Pinpoint the cell where the given text exists, returning its (x, y) midpoint coordinate. 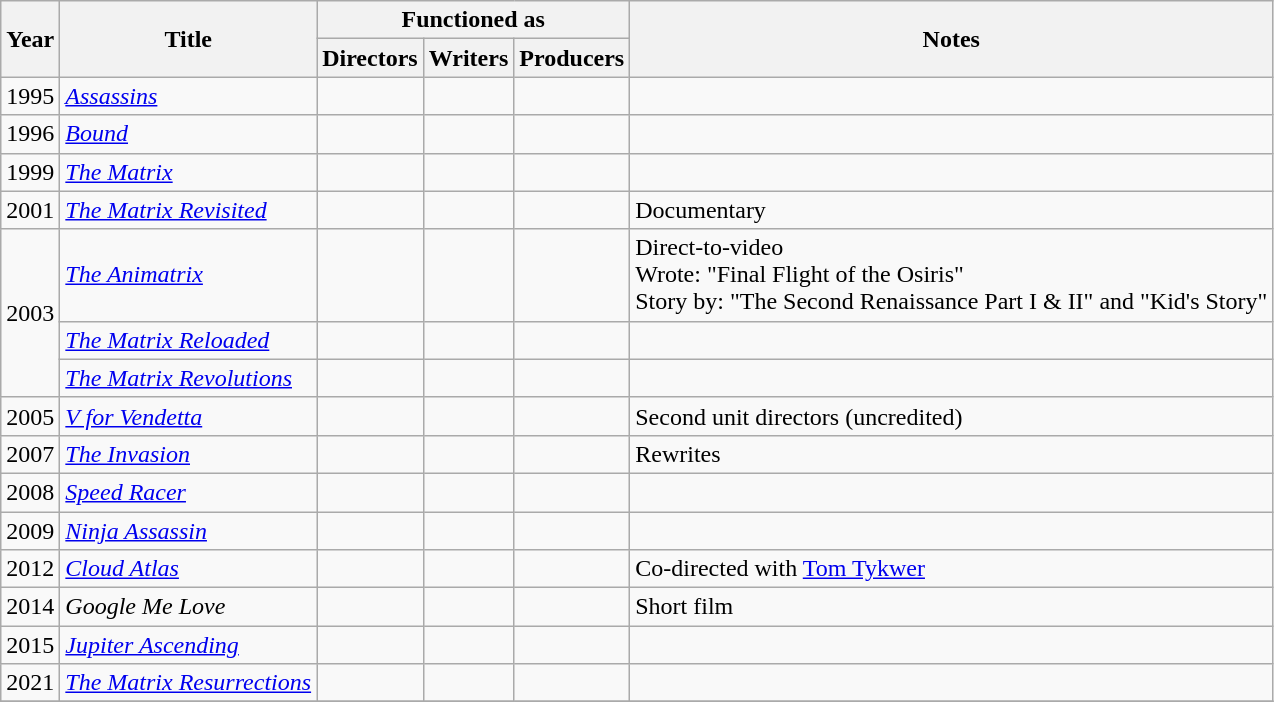
2012 (30, 569)
Direct-to-videoWrote: "Final Flight of the Osiris"Story by: "The Second Renaissance Part I & II" and "Kid's Story" (952, 275)
Bound (188, 134)
Jupiter Ascending (188, 645)
Co-directed with Tom Tykwer (952, 569)
2015 (30, 645)
Second unit directors (uncredited) (952, 416)
2005 (30, 416)
Cloud Atlas (188, 569)
Documentary (952, 210)
Google Me Love (188, 607)
Ninja Assassin (188, 531)
Assassins (188, 96)
Producers (572, 58)
Short film (952, 607)
The Animatrix (188, 275)
Directors (370, 58)
V for Vendetta (188, 416)
The Invasion (188, 454)
The Matrix (188, 172)
1996 (30, 134)
Year (30, 39)
1995 (30, 96)
2003 (30, 313)
2001 (30, 210)
Functioned as (474, 20)
Notes (952, 39)
2021 (30, 683)
1999 (30, 172)
2007 (30, 454)
2014 (30, 607)
The Matrix Reloaded (188, 340)
Title (188, 39)
The Matrix Resurrections (188, 683)
Writers (468, 58)
The Matrix Revolutions (188, 378)
Speed Racer (188, 492)
2008 (30, 492)
Rewrites (952, 454)
2009 (30, 531)
The Matrix Revisited (188, 210)
